Search for the cell housing the specified text and yield its (X, Y) center coordinate. 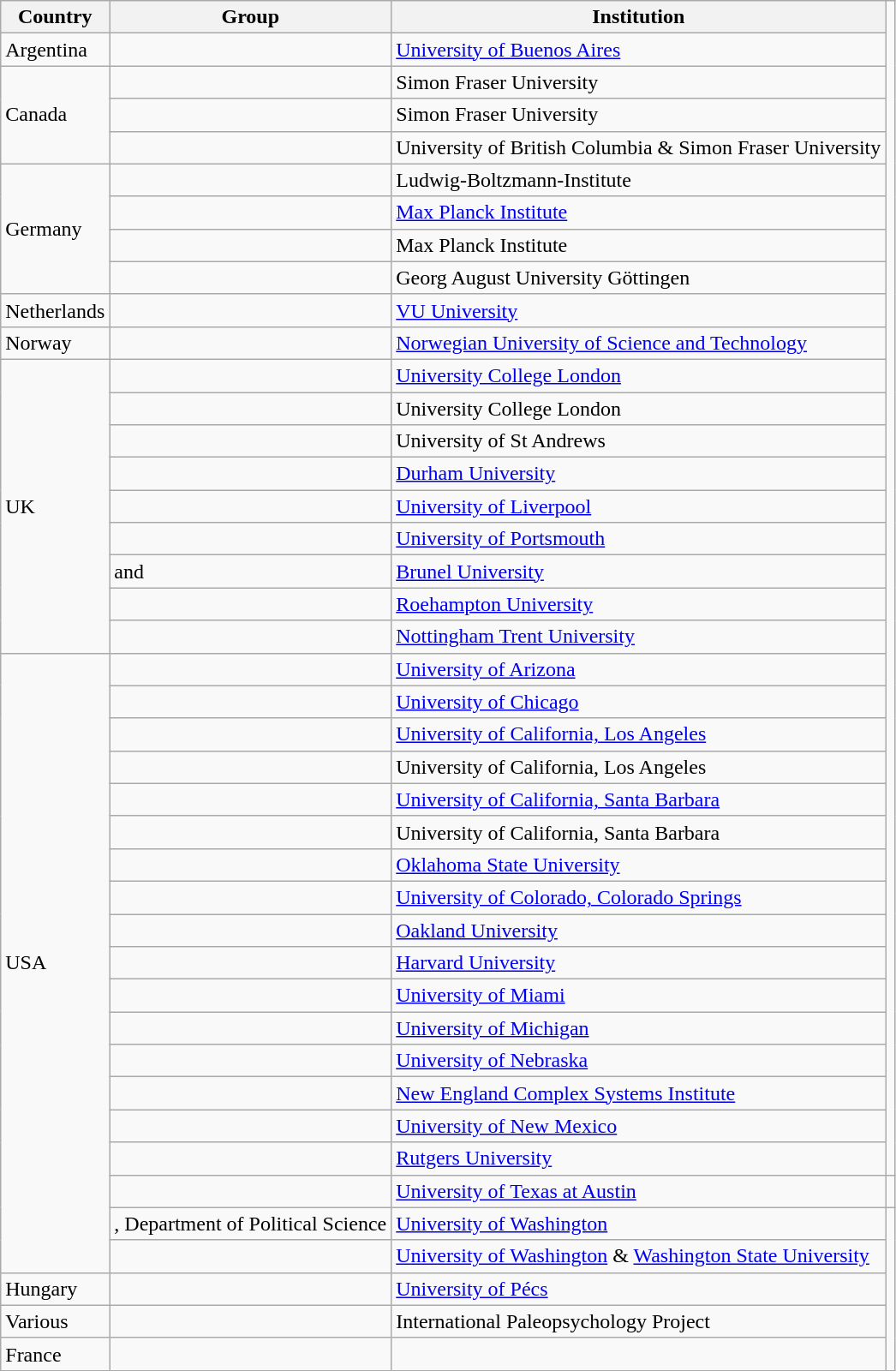
University of St Andrews (639, 441)
USA (55, 963)
University of Arizona (639, 669)
University of Texas at Austin (639, 1191)
University of Washington & Washington State University (639, 1256)
New England Complex Systems Institute (639, 1093)
VU University (639, 310)
Rutgers University (639, 1158)
University of Nebraska (639, 1061)
University of British Columbia & Simon Fraser University (639, 147)
Argentina (55, 50)
Oakland University (639, 930)
University of New Mexico (639, 1126)
Brunel University (639, 572)
University of Chicago (639, 702)
, Department of Political Science (250, 1224)
University of Buenos Aires (639, 50)
Canada (55, 115)
University of Liverpool (639, 506)
University of Miami (639, 996)
Hungary (55, 1289)
Country (55, 17)
Institution (639, 17)
Georg August University Göttingen (639, 278)
University of Portsmouth (639, 539)
Group (250, 17)
Germany (55, 229)
Oklahoma State University (639, 865)
Ludwig-Boltzmann-Institute (639, 180)
University of Michigan (639, 1028)
University of Washington (639, 1224)
Netherlands (55, 310)
University of Colorado, Colorado Springs (639, 897)
Various (55, 1321)
Harvard University (639, 963)
Norway (55, 343)
and (250, 572)
UK (55, 506)
Nottingham Trent University (639, 637)
France (55, 1354)
Roehampton University (639, 604)
University of Pécs (639, 1289)
Norwegian University of Science and Technology (639, 343)
International Paleopsychology Project (639, 1321)
Durham University (639, 474)
